Provide the [X, Y] coordinate of the cell's center where the given text is located.  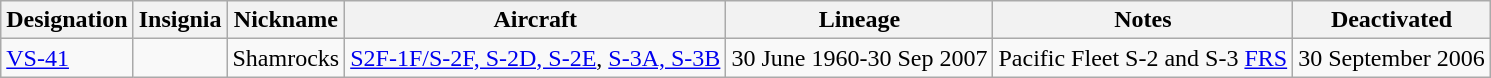
S2F-1F/S-2F, S-2D, S-2E, S-3A, S-3B [536, 58]
Nickname [286, 20]
Aircraft [536, 20]
Designation [67, 20]
Deactivated [1392, 20]
Pacific Fleet S-2 and S-3 FRS [1143, 58]
Shamrocks [286, 58]
30 September 2006 [1392, 58]
Notes [1143, 20]
30 June 1960-30 Sep 2007 [860, 58]
VS-41 [67, 58]
Insignia [180, 20]
Lineage [860, 20]
